Provide the [x, y] coordinate of the cell's center where the given text is located.  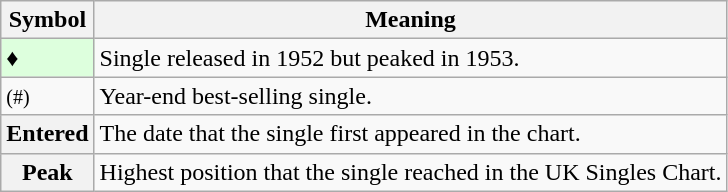
Single released in 1952 but peaked in 1953. [410, 58]
Highest position that the single reached in the UK Singles Chart. [410, 172]
♦ [48, 58]
Symbol [48, 20]
Meaning [410, 20]
(#) [48, 96]
Entered [48, 134]
The date that the single first appeared in the chart. [410, 134]
Year-end best-selling single. [410, 96]
Peak [48, 172]
